Find where the given text appears and provide that cell's center as [x, y] coordinate. 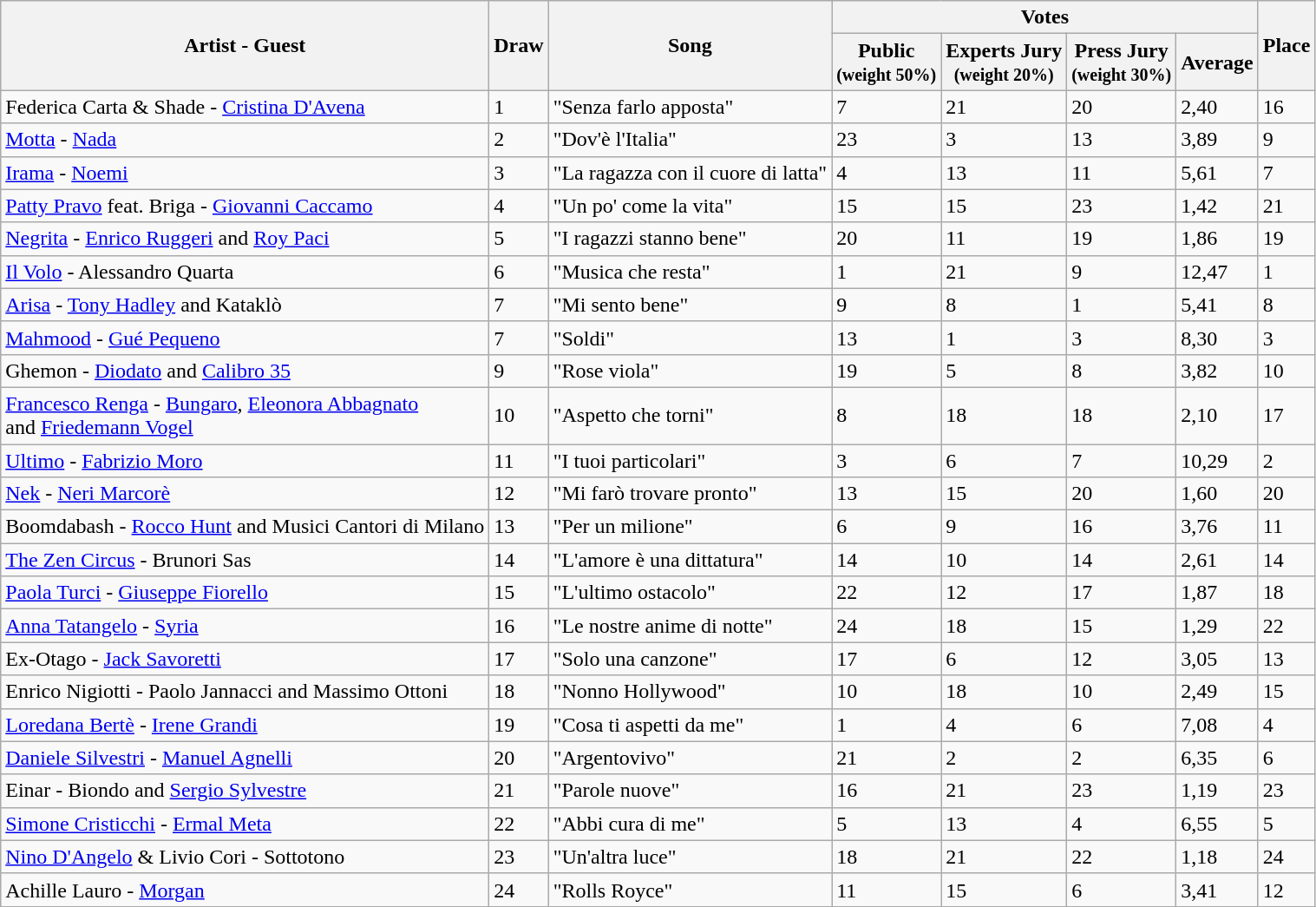
Boomdabash - Rocco Hunt and Musici Cantori di Milano [245, 527]
3,41 [1218, 890]
"Abbi cura di me" [690, 824]
Place [1287, 45]
Anna Tatangelo - Syria [245, 626]
"L'amore è una dittatura" [690, 560]
1,29 [1218, 626]
Arisa - Tony Hadley and Kataklò [245, 305]
"L'ultimo ostacolo" [690, 593]
8,30 [1218, 338]
6,35 [1218, 758]
"Le nostre anime di notte" [690, 626]
Nino D'Angelo & Livio Cori - Sottotono [245, 857]
"Aspetto che torni" [690, 415]
1,60 [1218, 494]
"Rolls Royce" [690, 890]
"Per un milione" [690, 527]
Negrita - Enrico Ruggeri and Roy Paci [245, 239]
"Dov'è l'Italia" [690, 140]
Experts Jury(weight 20%) [1005, 62]
Francesco Renga - Bungaro, Eleonora Abbagnatoand Friedemann Vogel [245, 415]
Einar - Biondo and Sergio Sylvestre [245, 791]
Achille Lauro - Morgan [245, 890]
Motta - Nada [245, 140]
"Nonno Hollywood" [690, 692]
1,42 [1218, 206]
2,61 [1218, 560]
"Senza farlo apposta" [690, 107]
Song [690, 45]
Average [1218, 62]
Irama - Noemi [245, 173]
"Argentovivo" [690, 758]
Public(weight 50%) [887, 62]
2,40 [1218, 107]
Nek - Neri Marcorè [245, 494]
3,76 [1218, 527]
Draw [519, 45]
1,87 [1218, 593]
Simone Cristicchi - Ermal Meta [245, 824]
The Zen Circus - Brunori Sas [245, 560]
"Rose viola" [690, 371]
"Musica che resta" [690, 272]
Artist - Guest [245, 45]
Press Jury(weight 30%) [1122, 62]
3,05 [1218, 659]
"Soldi" [690, 338]
"Mi farò trovare pronto" [690, 494]
"Un po' come la vita" [690, 206]
Il Volo - Alessandro Quarta [245, 272]
6,55 [1218, 824]
Ex-Otago - Jack Savoretti [245, 659]
5,41 [1218, 305]
Loredana Bertè - Irene Grandi [245, 725]
3,89 [1218, 140]
Patty Pravo feat. Briga - Giovanni Caccamo [245, 206]
Votes [1045, 17]
10,29 [1218, 461]
"La ragazza con il cuore di latta" [690, 173]
2,49 [1218, 692]
Federica Carta & Shade - Cristina D'Avena [245, 107]
"I ragazzi stanno bene" [690, 239]
"I tuoi particolari" [690, 461]
Daniele Silvestri - Manuel Agnelli [245, 758]
"Mi sento bene" [690, 305]
"Un'altra luce" [690, 857]
12,47 [1218, 272]
Ultimo - Fabrizio Moro [245, 461]
7,08 [1218, 725]
5,61 [1218, 173]
2,10 [1218, 415]
Enrico Nigiotti - Paolo Jannacci and Massimo Ottoni [245, 692]
Mahmood - Gué Pequeno [245, 338]
"Parole nuove" [690, 791]
3,82 [1218, 371]
1,18 [1218, 857]
Ghemon - Diodato and Calibro 35 [245, 371]
Paola Turci - Giuseppe Fiorello [245, 593]
"Solo una canzone" [690, 659]
1,86 [1218, 239]
1,19 [1218, 791]
"Cosa ti aspetti da me" [690, 725]
